Scan for the cell matching the given text and deliver its (X, Y) coordinate at center. 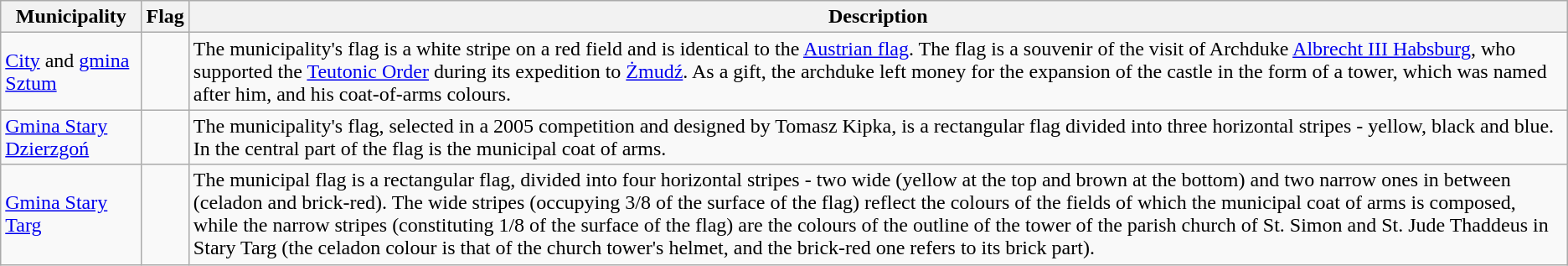
Municipality (71, 17)
Description (878, 17)
Gmina Stary Targ (71, 215)
Gmina Stary Dzierzgoń (71, 138)
Flag (165, 17)
City and gmina Sztum (71, 71)
